Identify which cell holds the provided text, then report its (x, y) central coordinate. 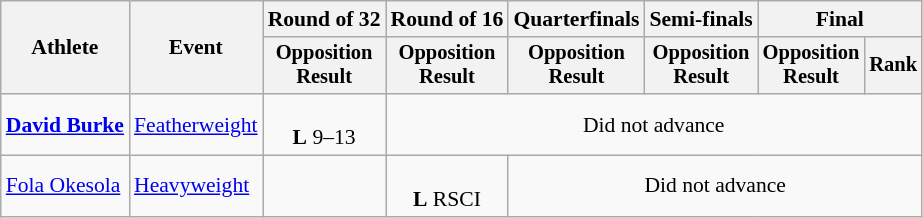
Heavyweight (196, 186)
Round of 32 (324, 19)
Round of 16 (448, 19)
Fola Okesola (65, 186)
L RSCI (448, 186)
David Burke (65, 124)
Rank (893, 66)
L 9–13 (324, 124)
Quarterfinals (576, 19)
Semi-finals (700, 19)
Featherweight (196, 124)
Event (196, 48)
Athlete (65, 48)
Final (840, 19)
